Return [x, y] of the center of cell containing provided text 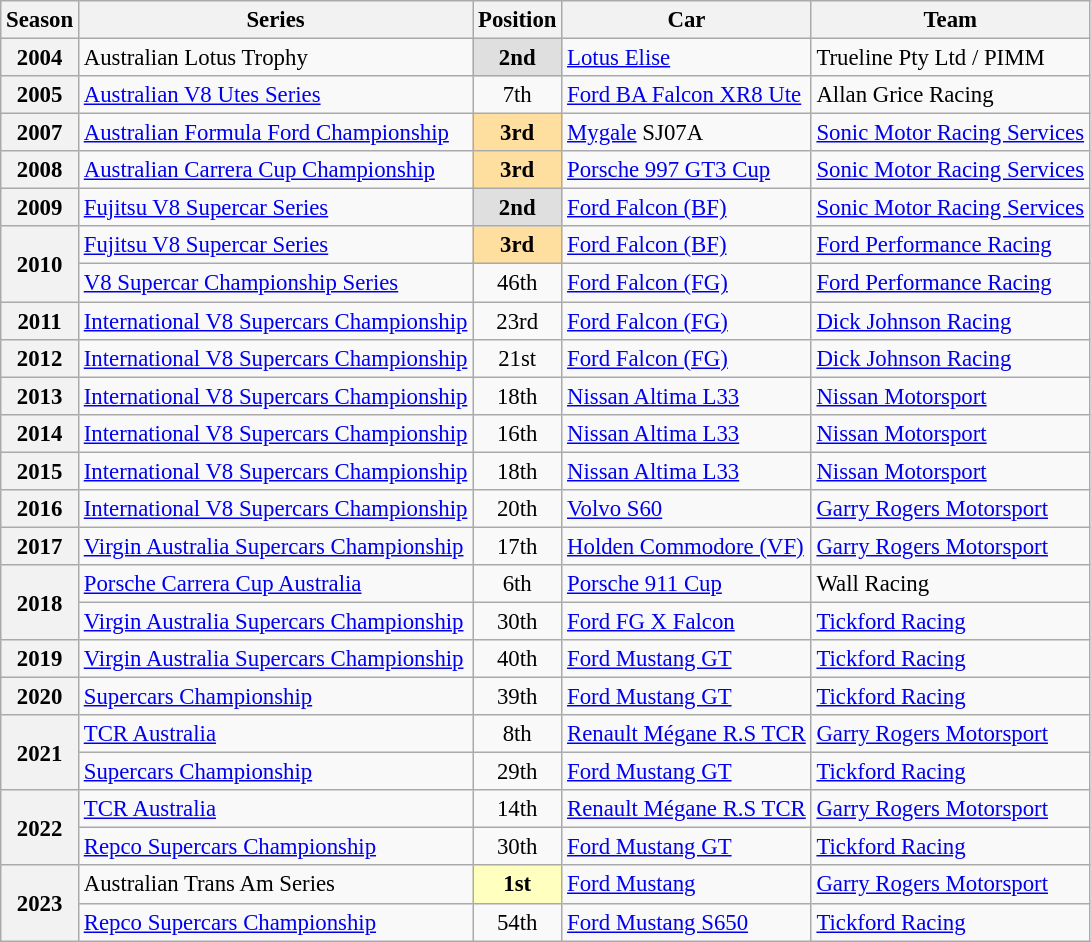
Position [518, 20]
2017 [40, 546]
2014 [40, 433]
Holden Commodore (VF) [686, 546]
2011 [40, 321]
2012 [40, 358]
Ford FG X Falcon [686, 621]
29th [518, 772]
Trueline Pty Ltd / PIMM [950, 58]
Allan Grice Racing [950, 95]
Ford BA Falcon XR8 Ute [686, 95]
7th [518, 95]
Australian Lotus Trophy [275, 58]
Team [950, 20]
Ford Mustang S650 [686, 922]
2015 [40, 471]
39th [518, 697]
20th [518, 509]
23rd [518, 321]
Australian V8 Utes Series [275, 95]
2010 [40, 264]
Wall Racing [950, 584]
Mygale SJ07A [686, 133]
16th [518, 433]
54th [518, 922]
2005 [40, 95]
2018 [40, 602]
2013 [40, 396]
17th [518, 546]
2004 [40, 58]
2019 [40, 659]
2021 [40, 752]
Volvo S60 [686, 509]
46th [518, 283]
21st [518, 358]
14th [518, 809]
2008 [40, 170]
2009 [40, 208]
Lotus Elise [686, 58]
Porsche 911 Cup [686, 584]
Ford Mustang [686, 885]
2020 [40, 697]
40th [518, 659]
Australian Formula Ford Championship [275, 133]
6th [518, 584]
8th [518, 734]
Australian Carrera Cup Championship [275, 170]
Porsche 997 GT3 Cup [686, 170]
2023 [40, 904]
Australian Trans Am Series [275, 885]
2022 [40, 828]
V8 Supercar Championship Series [275, 283]
Porsche Carrera Cup Australia [275, 584]
1st [518, 885]
Season [40, 20]
Series [275, 20]
2007 [40, 133]
Car [686, 20]
2016 [40, 509]
